Capture the cell that displays the provided text and extract its [x, y] central coordinate. 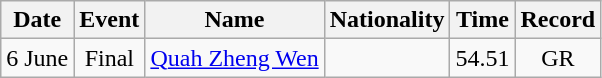
54.51 [482, 58]
Name [234, 20]
Time [482, 20]
6 June [38, 58]
Final [110, 58]
Quah Zheng Wen [234, 58]
Event [110, 20]
Record [558, 20]
GR [558, 58]
Nationality [387, 20]
Date [38, 20]
